Scan for the cell matching the given text and deliver its (x, y) coordinate at center. 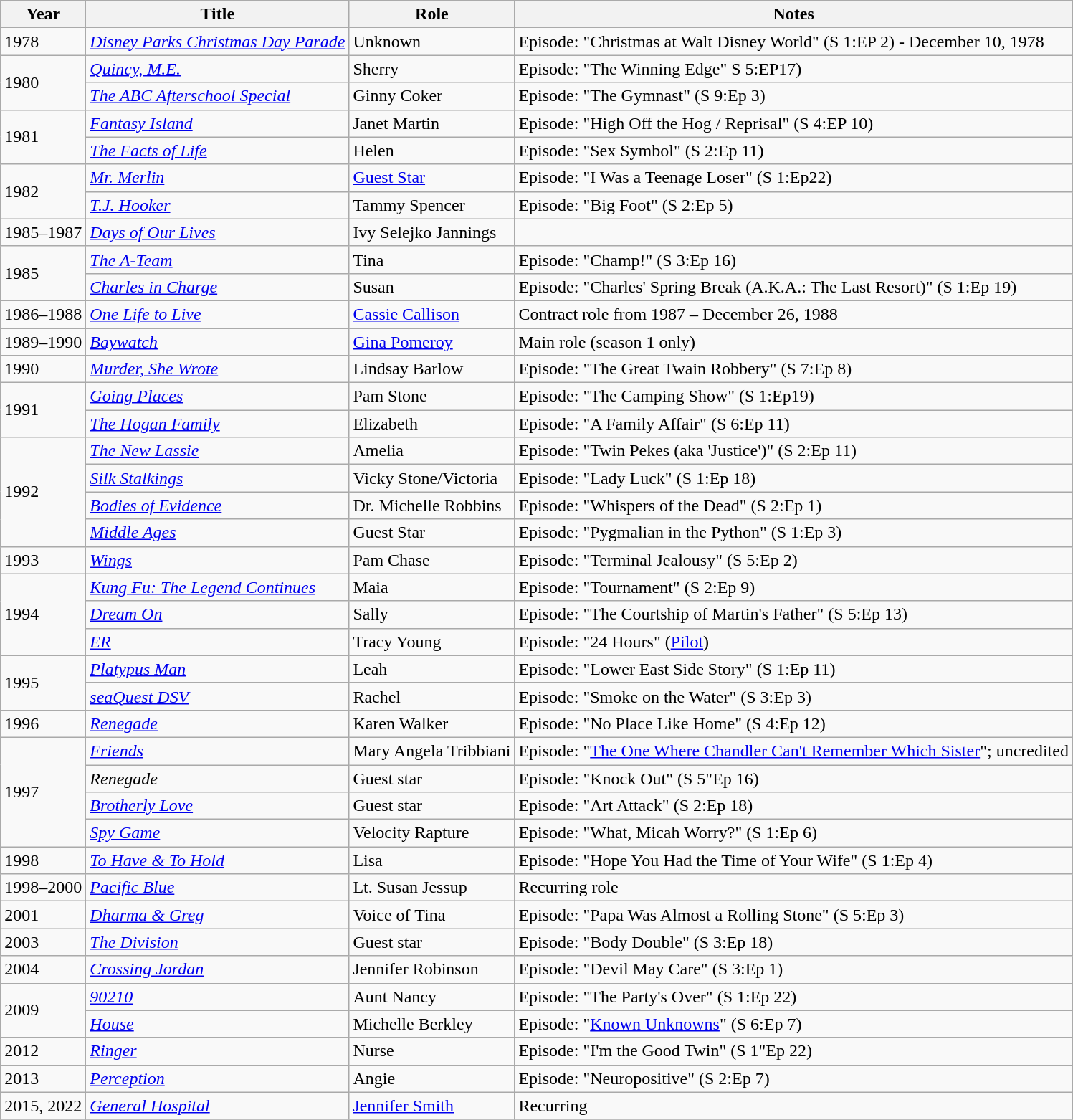
Silk Stalkings (218, 478)
Mary Angela Tribbiani (431, 751)
Brotherly Love (218, 806)
Mr. Merlin (218, 178)
Sally (431, 614)
Episode: "The Gymnast" (S 9:Ep 3) (794, 96)
Episode: "Known Unknowns" (S 6:Ep 7) (794, 1024)
2012 (43, 1051)
Episode: "Lower East Side Story" (S 1:Ep 11) (794, 669)
Episode: "I'm the Good Twin" (S 1"Ep 22) (794, 1051)
Friends (218, 751)
Vicky Stone/Victoria (431, 478)
Michelle Berkley (431, 1024)
Episode: "Knock Out" (S 5"Ep 16) (794, 778)
Episode: "Pygmalian in the Python" (S 1:Ep 3) (794, 533)
Episode: "Hope You Had the Time of Your Wife" (S 1:Ep 4) (794, 860)
Karen Walker (431, 723)
Episode: "Twin Pekes (aka 'Justice')" (S 2:Ep 11) (794, 451)
1989–1990 (43, 342)
Jennifer Robinson (431, 969)
2003 (43, 942)
The New Lassie (218, 451)
Recurring (794, 1106)
Spy Game (218, 833)
Jennifer Smith (431, 1106)
Dream On (218, 614)
1990 (43, 369)
Episode: "Big Foot" (S 2:Ep 5) (794, 205)
90210 (218, 997)
Lindsay Barlow (431, 369)
1978 (43, 42)
Kung Fu: The Legend Continues (218, 587)
1995 (43, 683)
Episode: "The One Where Chandler Can't Remember Which Sister"; uncredited (794, 751)
Episode: "A Family Affair" (S 6:Ep 11) (794, 424)
Perception (218, 1078)
Dharma & Greg (218, 915)
Murder, She Wrote (218, 369)
Elizabeth (431, 424)
1981 (43, 137)
2001 (43, 915)
The Facts of Life (218, 151)
Tina (431, 260)
2004 (43, 969)
Contract role from 1987 – December 26, 1988 (794, 314)
1992 (43, 492)
Baywatch (218, 342)
Episode: "Christmas at Walt Disney World" (S 1:EP 2) - December 10, 1978 (794, 42)
Episode: "Tournament" (S 2:Ep 9) (794, 587)
The Division (218, 942)
1998 (43, 860)
Maia (431, 587)
1998–2000 (43, 888)
Episode: "Devil May Care" (S 3:Ep 1) (794, 969)
Ringer (218, 1051)
Pam Stone (431, 397)
Role (431, 14)
Amelia (431, 451)
Wings (218, 560)
Helen (431, 151)
Pam Chase (431, 560)
1985–1987 (43, 232)
1982 (43, 191)
Bodies of Evidence (218, 506)
Platypus Man (218, 669)
Middle Ages (218, 533)
Episode: "The Camping Show" (S 1:Ep19) (794, 397)
Tracy Young (431, 642)
Tammy Spencer (431, 205)
Episode: "I Was a Teenage Loser" (S 1:Ep22) (794, 178)
One Life to Live (218, 314)
Gina Pomeroy (431, 342)
Title (218, 14)
Ivy Selejko Jannings (431, 232)
ER (218, 642)
Going Places (218, 397)
General Hospital (218, 1106)
Episode: "Papa Was Almost a Rolling Stone" (S 5:Ep 3) (794, 915)
To Have & To Hold (218, 860)
Quincy, M.E. (218, 69)
Recurring role (794, 888)
Lt. Susan Jessup (431, 888)
Year (43, 14)
Angie (431, 1078)
2013 (43, 1078)
2009 (43, 1010)
Episode: "Sex Symbol" (S 2:Ep 11) (794, 151)
Episode: "What, Micah Worry?" (S 1:Ep 6) (794, 833)
Janet Martin (431, 123)
Velocity Rapture (431, 833)
1980 (43, 82)
Episode: "24 Hours" (Pilot) (794, 642)
Episode: "Champ!" (S 3:Ep 16) (794, 260)
Episode: "The Party's Over" (S 1:Ep 22) (794, 997)
Ginny Coker (431, 96)
Disney Parks Christmas Day Parade (218, 42)
Fantasy Island (218, 123)
Episode: "Body Double" (S 3:Ep 18) (794, 942)
House (218, 1024)
Notes (794, 14)
1993 (43, 560)
Days of Our Lives (218, 232)
Cassie Callison (431, 314)
Charles in Charge (218, 287)
Main role (season 1 only) (794, 342)
Susan (431, 287)
1986–1988 (43, 314)
T.J. Hooker (218, 205)
Episode: "Whispers of the Dead" (S 2:Ep 1) (794, 506)
2015, 2022 (43, 1106)
The Hogan Family (218, 424)
seaQuest DSV (218, 696)
Episode: "Lady Luck" (S 1:Ep 18) (794, 478)
Unknown (431, 42)
1997 (43, 792)
Episode: "Neuropositive" (S 2:Ep 7) (794, 1078)
The A-Team (218, 260)
Leah (431, 669)
Pacific Blue (218, 888)
Voice of Tina (431, 915)
Episode: "The Winning Edge" S 5:EP17) (794, 69)
Episode: "Charles' Spring Break (A.K.A.: The Last Resort)" (S 1:Ep 19) (794, 287)
Rachel (431, 696)
Dr. Michelle Robbins (431, 506)
Crossing Jordan (218, 969)
Aunt Nancy (431, 997)
1991 (43, 410)
1996 (43, 723)
Episode: "Terminal Jealousy" (S 5:Ep 2) (794, 560)
The ABC Afterschool Special (218, 96)
Episode: "The Great Twain Robbery" (S 7:Ep 8) (794, 369)
Episode: "Smoke on the Water" (S 3:Ep 3) (794, 696)
Nurse (431, 1051)
Episode: "The Courtship of Martin's Father" (S 5:Ep 13) (794, 614)
Episode: "No Place Like Home" (S 4:Ep 12) (794, 723)
Sherry (431, 69)
Episode: "Art Attack" (S 2:Ep 18) (794, 806)
Lisa (431, 860)
Episode: "High Off the Hog / Reprisal" (S 4:EP 10) (794, 123)
1985 (43, 273)
1994 (43, 614)
